Output the (X, Y) coordinate of the center of the cell containing the given text.  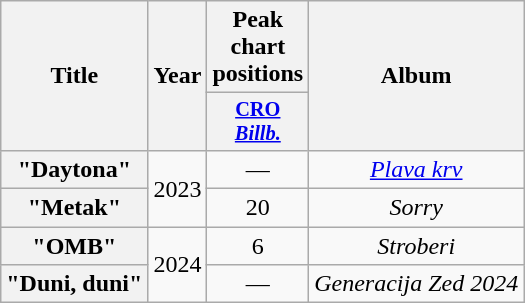
Sorry (416, 208)
Album (416, 76)
6 (258, 246)
CROBillb. (258, 122)
2023 (178, 188)
Stroberi (416, 246)
"Daytona" (74, 169)
Plava krv (416, 169)
Generacija Zed 2024 (416, 284)
Title (74, 76)
Peak chart positions (258, 47)
"Duni, duni" (74, 284)
20 (258, 208)
"Metak" (74, 208)
"OMB" (74, 246)
Year (178, 76)
2024 (178, 265)
